Pinpoint the cell where the given text exists, returning its [x, y] midpoint coordinate. 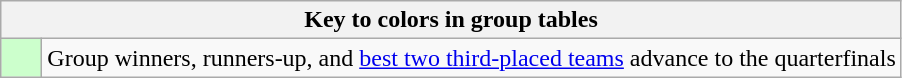
Key to colors in group tables [452, 20]
Group winners, runners-up, and best two third-placed teams advance to the quarterfinals [472, 58]
